Identify which cell holds the provided text, then report its (X, Y) central coordinate. 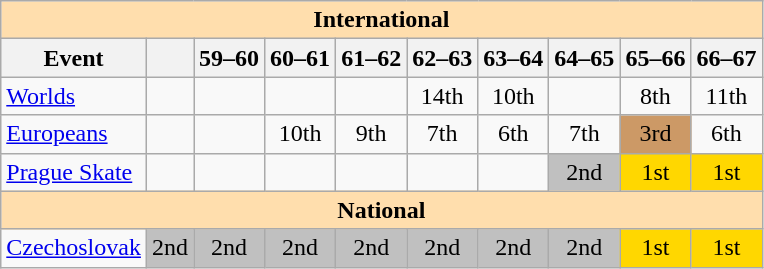
65–66 (656, 58)
64–65 (584, 58)
14th (442, 96)
11th (726, 96)
60–61 (300, 58)
Prague Skate (74, 172)
Czechoslovak (74, 248)
National (382, 210)
9th (372, 134)
61–62 (372, 58)
66–67 (726, 58)
Europeans (74, 134)
Worlds (74, 96)
59–60 (230, 58)
63–64 (514, 58)
8th (656, 96)
3rd (656, 134)
62–63 (442, 58)
Event (74, 58)
International (382, 20)
